Extract the [X, Y] coordinate from the center of the cell holding the provided text.  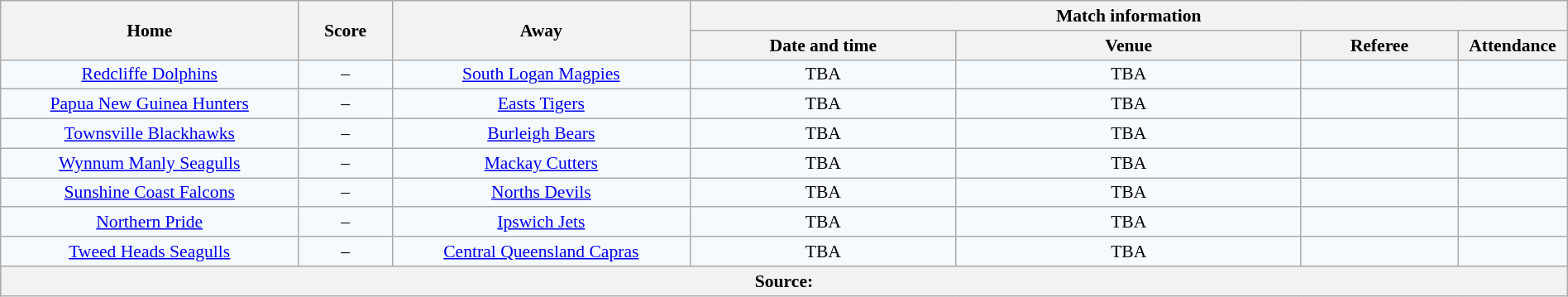
Norths Devils [541, 193]
Sunshine Coast Falcons [150, 193]
Score [346, 30]
Northern Pride [150, 223]
Tweed Heads Seagulls [150, 251]
Central Queensland Capras [541, 251]
Papua New Guinea Hunters [150, 104]
Match information [1128, 16]
Ipswich Jets [541, 223]
Away [541, 30]
Attendance [1513, 46]
Referee [1379, 46]
South Logan Magpies [541, 74]
Mackay Cutters [541, 163]
Source: [784, 281]
Home [150, 30]
Wynnum Manly Seagulls [150, 163]
Burleigh Bears [541, 134]
Easts Tigers [541, 104]
Date and time [823, 46]
Townsville Blackhawks [150, 134]
Venue [1128, 46]
Redcliffe Dolphins [150, 74]
